Detect which cell encompasses the target text, then output its [x, y] center coordinate. 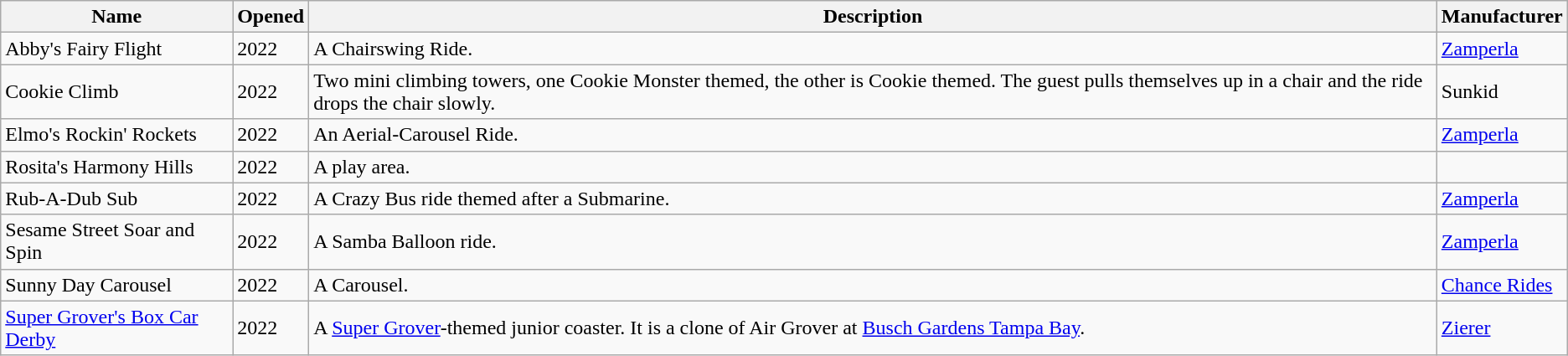
Description [873, 17]
Opened [271, 17]
A Crazy Bus ride themed after a Submarine. [873, 199]
A Samba Balloon ride. [873, 241]
Cookie Climb [117, 92]
Rosita's Harmony Hills [117, 167]
Sesame Street Soar and Spin [117, 241]
Super Grover's Box Car Derby [117, 328]
An Aerial-Carousel Ride. [873, 135]
A Chairswing Ride. [873, 49]
Sunkid [1502, 92]
A play area. [873, 167]
A Super Grover-themed junior coaster. It is a clone of Air Grover at Busch Gardens Tampa Bay. [873, 328]
Chance Rides [1502, 285]
Rub-A-Dub Sub [117, 199]
Name [117, 17]
Elmo's Rockin' Rockets [117, 135]
Sunny Day Carousel [117, 285]
Zierer [1502, 328]
A Carousel. [873, 285]
Abby's Fairy Flight [117, 49]
Manufacturer [1502, 17]
